Find where the given text appears and provide that cell's center as (x, y) coordinate. 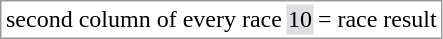
second column of every race (144, 19)
= race result (377, 19)
10 (300, 19)
